Identify which cell holds the provided text, then report its [X, Y] central coordinate. 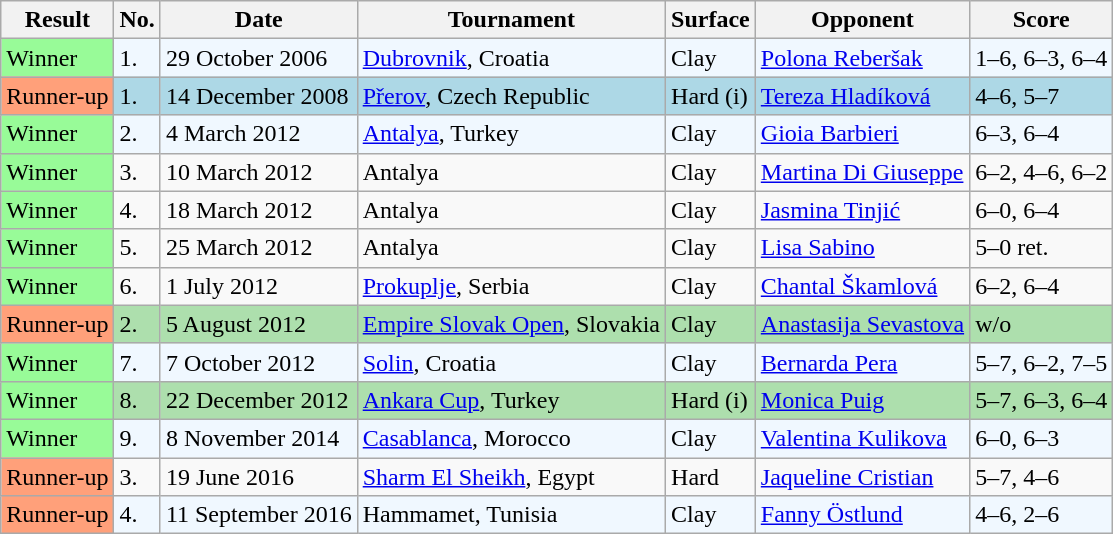
5. [137, 248]
Tournament [511, 20]
8. [137, 400]
Score [1042, 20]
Date [258, 20]
Gioia Barbieri [862, 134]
9. [137, 438]
5–0 ret. [1042, 248]
25 March 2012 [258, 248]
Fanny Östlund [862, 515]
No. [137, 20]
6–2, 4–6, 6–2 [1042, 172]
5–7, 6–2, 7–5 [1042, 362]
1 July 2012 [258, 286]
Casablanca, Morocco [511, 438]
6–0, 6–4 [1042, 210]
11 September 2016 [258, 515]
8 November 2014 [258, 438]
Ankara Cup, Turkey [511, 400]
Martina Di Giuseppe [862, 172]
w/o [1042, 324]
Sharm El Sheikh, Egypt [511, 477]
Tereza Hladíková [862, 96]
Hammamet, Tunisia [511, 515]
7 October 2012 [258, 362]
6–2, 6–4 [1042, 286]
Jasmina Tinjić [862, 210]
10 March 2012 [258, 172]
Valentina Kulikova [862, 438]
5 August 2012 [258, 324]
Bernarda Pera [862, 362]
Hard [711, 477]
4 March 2012 [258, 134]
Prokuplje, Serbia [511, 286]
Přerov, Czech Republic [511, 96]
6–0, 6–3 [1042, 438]
Empire Slovak Open, Slovakia [511, 324]
5–7, 4–6 [1042, 477]
Jaqueline Cristian [862, 477]
Monica Puig [862, 400]
4–6, 5–7 [1042, 96]
Polona Reberšak [862, 58]
Opponent [862, 20]
Dubrovnik, Croatia [511, 58]
5–7, 6–3, 6–4 [1042, 400]
18 March 2012 [258, 210]
Antalya, Turkey [511, 134]
29 October 2006 [258, 58]
Result [58, 20]
1–6, 6–3, 6–4 [1042, 58]
Chantal Škamlová [862, 286]
6. [137, 286]
7. [137, 362]
19 June 2016 [258, 477]
6–3, 6–4 [1042, 134]
Lisa Sabino [862, 248]
14 December 2008 [258, 96]
4–6, 2–6 [1042, 515]
Solin, Croatia [511, 362]
22 December 2012 [258, 400]
Surface [711, 20]
Anastasija Sevastova [862, 324]
